Detect which cell encompasses the target text, then output its [x, y] center coordinate. 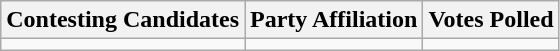
Votes Polled [491, 20]
Party Affiliation [334, 20]
Contesting Candidates [123, 20]
